Find where the given text appears and provide that cell's center as [x, y] coordinate. 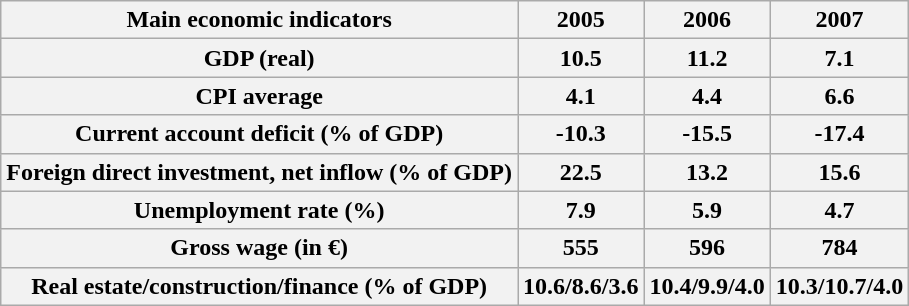
7.9 [581, 210]
6.6 [839, 96]
2006 [707, 20]
10.3/10.7/4.0 [839, 286]
15.6 [839, 172]
Unemployment rate (%) [260, 210]
22.5 [581, 172]
Foreign direct investment, net inflow (% of GDP) [260, 172]
CPI average [260, 96]
Current account deficit (% of GDP) [260, 134]
7.1 [839, 58]
10.5 [581, 58]
555 [581, 248]
10.4/9.9/4.0 [707, 286]
10.6/8.6/3.6 [581, 286]
5.9 [707, 210]
2007 [839, 20]
Real estate/construction/finance (% of GDP) [260, 286]
Gross wage (in €) [260, 248]
GDP (real) [260, 58]
596 [707, 248]
4.4 [707, 96]
4.1 [581, 96]
Main economic indicators [260, 20]
-17.4 [839, 134]
4.7 [839, 210]
13.2 [707, 172]
784 [839, 248]
-15.5 [707, 134]
-10.3 [581, 134]
2005 [581, 20]
11.2 [707, 58]
